Pinpoint the cell where the given text exists, returning its (x, y) midpoint coordinate. 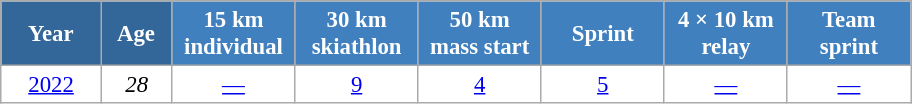
15 km individual (234, 34)
4 × 10 km relay (726, 34)
2022 (52, 85)
Age (136, 34)
Year (52, 34)
5 (602, 85)
50 km mass start (480, 34)
30 km skiathlon (356, 34)
Team sprint (848, 34)
28 (136, 85)
Sprint (602, 34)
9 (356, 85)
4 (480, 85)
